Output the (x, y) coordinate of the center of the cell containing the given text.  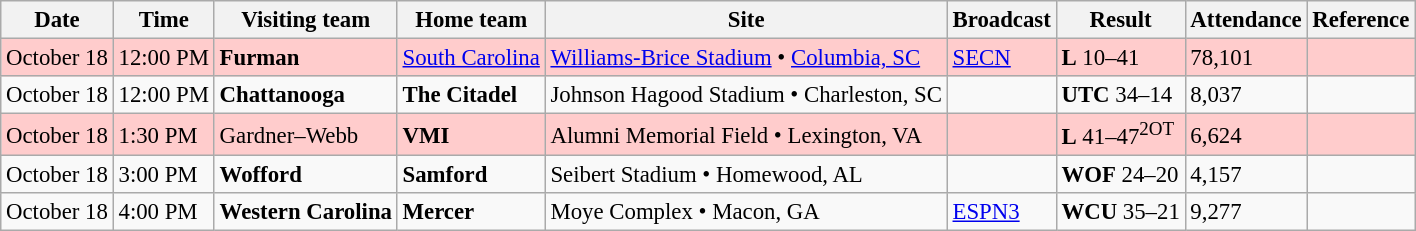
Alumni Memorial Field • Lexington, VA (746, 135)
8,037 (1246, 95)
Samford (471, 175)
Date (57, 20)
Result (1120, 20)
Gardner–Webb (306, 135)
Broadcast (1002, 20)
Reference (1361, 20)
L 10–41 (1120, 58)
Chattanooga (306, 95)
South Carolina (471, 58)
4,157 (1246, 175)
VMI (471, 135)
L 41–472OT (1120, 135)
SECN (1002, 58)
Furman (306, 58)
78,101 (1246, 58)
1:30 PM (164, 135)
Attendance (1246, 20)
3:00 PM (164, 175)
Home team (471, 20)
UTC 34–14 (1120, 95)
The Citadel (471, 95)
Site (746, 20)
6,624 (1246, 135)
Williams-Brice Stadium • Columbia, SC (746, 58)
Time (164, 20)
Johnson Hagood Stadium • Charleston, SC (746, 95)
Visiting team (306, 20)
Seibert Stadium • Homewood, AL (746, 175)
WOF 24–20 (1120, 175)
Wofford (306, 175)
